Return [X, Y] of the center of cell containing provided text 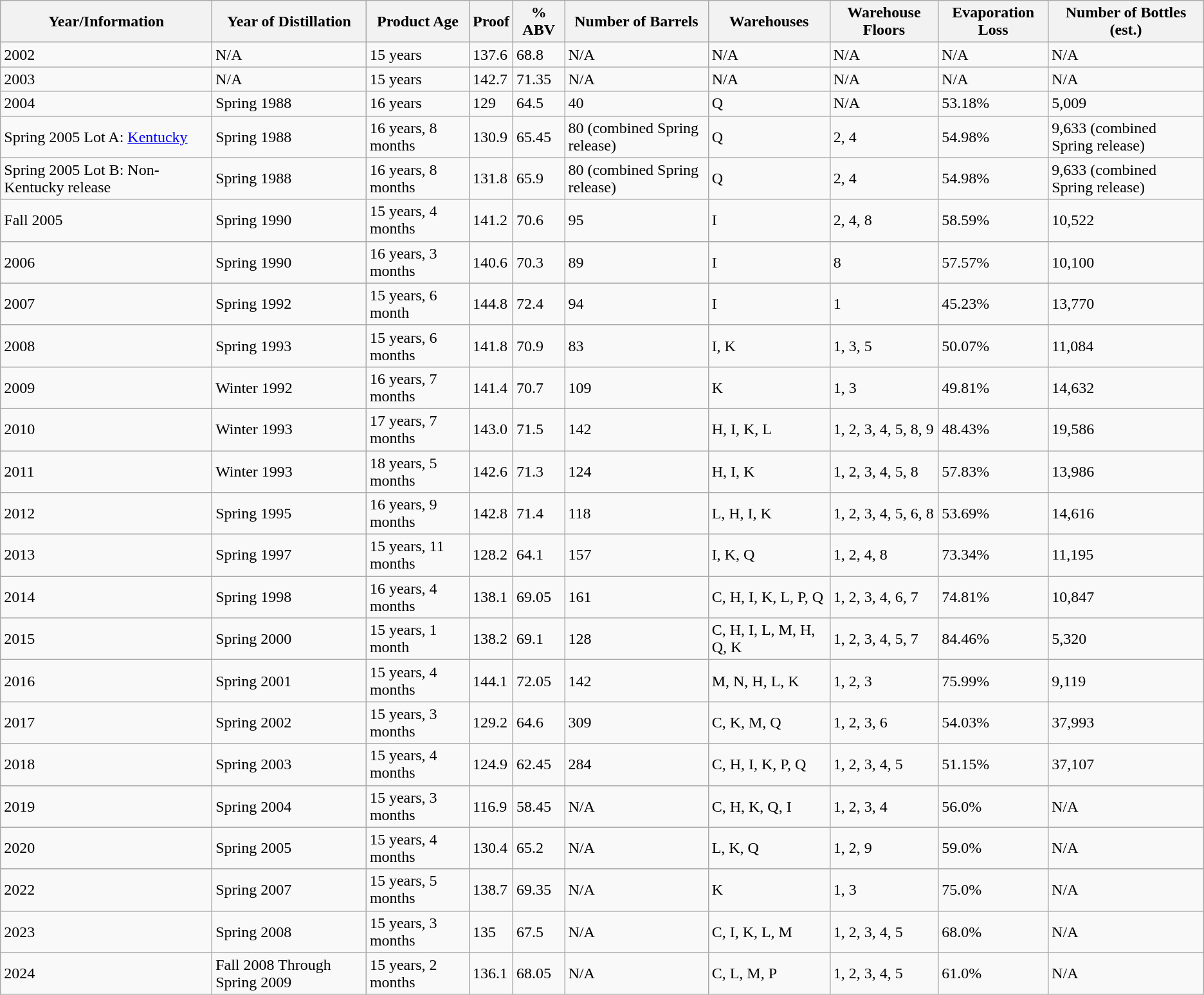
94 [637, 304]
138.7 [491, 890]
C, L, M, P [769, 974]
138.1 [491, 597]
Number of Bottles (est.) [1126, 22]
% ABV [538, 22]
65.45 [538, 136]
157 [637, 556]
C, H, K, Q, I [769, 807]
143.0 [491, 430]
14,632 [1126, 387]
C, K, M, Q [769, 723]
Spring 2003 [289, 764]
71.3 [538, 471]
40 [637, 104]
75.99% [993, 680]
Spring 1997 [289, 556]
140.6 [491, 262]
74.81% [993, 597]
Number of Barrels [637, 22]
64.1 [538, 556]
2012 [107, 513]
2024 [107, 974]
M, N, H, L, K [769, 680]
Spring 2005 Lot A: Kentucky [107, 136]
142.7 [491, 79]
2015 [107, 639]
57.57% [993, 262]
71.5 [538, 430]
37,993 [1126, 723]
70.9 [538, 346]
1, 2, 3 [884, 680]
Warehouse Floors [884, 22]
14,616 [1126, 513]
5,320 [1126, 639]
124.9 [491, 764]
2019 [107, 807]
109 [637, 387]
11,084 [1126, 346]
58.45 [538, 807]
C, I, K, L, M [769, 931]
15 years, 6 month [417, 304]
68.05 [538, 974]
16 years, 7 months [417, 387]
18 years, 5 months [417, 471]
I, K, Q [769, 556]
128.2 [491, 556]
69.35 [538, 890]
130.4 [491, 848]
51.15% [993, 764]
50.07% [993, 346]
65.2 [538, 848]
89 [637, 262]
73.34% [993, 556]
11,195 [1126, 556]
59.0% [993, 848]
72.05 [538, 680]
C, H, I, K, L, P, Q [769, 597]
19,586 [1126, 430]
Spring 2002 [289, 723]
70.3 [538, 262]
129.2 [491, 723]
I, K [769, 346]
141.2 [491, 220]
95 [637, 220]
1, 3, 5 [884, 346]
141.4 [491, 387]
L, H, I, K [769, 513]
13,986 [1126, 471]
Spring 1995 [289, 513]
16 years, 4 months [417, 597]
116.9 [491, 807]
2016 [107, 680]
1, 2, 3, 6 [884, 723]
Year of Distillation [289, 22]
Proof [491, 22]
Spring 2004 [289, 807]
10,522 [1126, 220]
64.6 [538, 723]
48.43% [993, 430]
15 years, 2 months [417, 974]
124 [637, 471]
H, I, K [769, 471]
8 [884, 262]
53.18% [993, 104]
10,100 [1126, 262]
Spring 1993 [289, 346]
Year/Information [107, 22]
1, 2, 9 [884, 848]
Spring 2001 [289, 680]
56.0% [993, 807]
15 years, 1 month [417, 639]
83 [637, 346]
284 [637, 764]
16 years [417, 104]
57.83% [993, 471]
69.1 [538, 639]
131.8 [491, 179]
37,107 [1126, 764]
2007 [107, 304]
137.6 [491, 55]
2003 [107, 79]
144.1 [491, 680]
1, 2, 3, 4, 5, 6, 8 [884, 513]
45.23% [993, 304]
16 years, 3 months [417, 262]
2006 [107, 262]
10,847 [1126, 597]
2011 [107, 471]
144.8 [491, 304]
1, 2, 3, 4, 6, 7 [884, 597]
Warehouses [769, 22]
Fall 2008 Through Spring 2009 [289, 974]
2, 4, 8 [884, 220]
Spring 2005 Lot B: Non-Kentucky release [107, 179]
129 [491, 104]
Spring 2005 [289, 848]
9,119 [1126, 680]
61.0% [993, 974]
1, 2, 4, 8 [884, 556]
68.0% [993, 931]
2009 [107, 387]
Spring 1992 [289, 304]
67.5 [538, 931]
16 years, 9 months [417, 513]
1, 2, 3, 4, 5, 7 [884, 639]
75.0% [993, 890]
2017 [107, 723]
Fall 2005 [107, 220]
5,009 [1126, 104]
68.8 [538, 55]
Spring 2008 [289, 931]
54.03% [993, 723]
L, K, Q [769, 848]
Product Age [417, 22]
118 [637, 513]
62.45 [538, 764]
1 [884, 304]
58.59% [993, 220]
H, I, K, L [769, 430]
138.2 [491, 639]
15 years, 6 months [417, 346]
53.69% [993, 513]
15 years, 11 months [417, 556]
1, 2, 3, 4 [884, 807]
71.35 [538, 79]
142.8 [491, 513]
Spring 2000 [289, 639]
309 [637, 723]
2002 [107, 55]
70.6 [538, 220]
1, 2, 3, 4, 5, 8 [884, 471]
2008 [107, 346]
142.6 [491, 471]
Spring 1998 [289, 597]
69.05 [538, 597]
72.4 [538, 304]
2020 [107, 848]
2022 [107, 890]
128 [637, 639]
141.8 [491, 346]
2004 [107, 104]
Evaporation Loss [993, 22]
84.46% [993, 639]
17 years, 7 months [417, 430]
C, H, I, K, P, Q [769, 764]
161 [637, 597]
70.7 [538, 387]
2018 [107, 764]
2014 [107, 597]
65.9 [538, 179]
2013 [107, 556]
13,770 [1126, 304]
2023 [107, 931]
49.81% [993, 387]
130.9 [491, 136]
Winter 1992 [289, 387]
71.4 [538, 513]
Spring 2007 [289, 890]
136.1 [491, 974]
2010 [107, 430]
C, H, I, L, M, H, Q, K [769, 639]
135 [491, 931]
64.5 [538, 104]
15 years, 5 months [417, 890]
1, 2, 3, 4, 5, 8, 9 [884, 430]
